Locate the cell with the specified text and output its [X, Y] center coordinate. 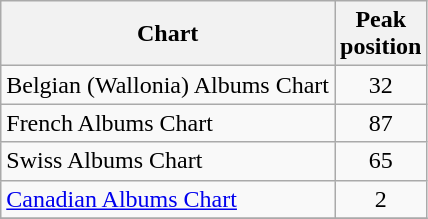
32 [380, 85]
Chart [168, 34]
Canadian Albums Chart [168, 199]
Belgian (Wallonia) Albums Chart [168, 85]
2 [380, 199]
Peakposition [380, 34]
French Albums Chart [168, 123]
87 [380, 123]
65 [380, 161]
Swiss Albums Chart [168, 161]
